Locate the cell with the specified text and output its [X, Y] center coordinate. 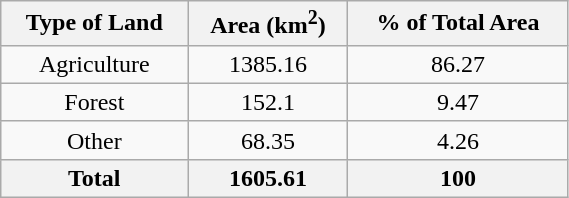
100 [458, 178]
Total [94, 178]
68.35 [268, 140]
Area (km2) [268, 24]
152.1 [268, 102]
Other [94, 140]
Type of Land [94, 24]
9.47 [458, 102]
86.27 [458, 64]
1385.16 [268, 64]
% of Total Area [458, 24]
4.26 [458, 140]
Forest [94, 102]
1605.61 [268, 178]
Agriculture [94, 64]
